Determine the [X, Y] coordinate at the center of the cell enclosing the given text.  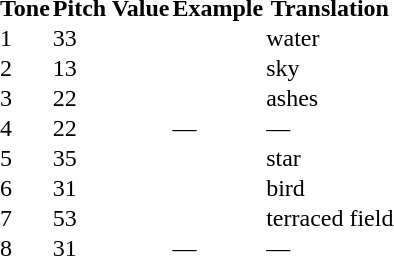
6 [25, 188]
1 [25, 38]
water [330, 38]
35 [112, 158]
2 [25, 68]
4 [25, 128]
3 [25, 98]
7 [25, 218]
ashes [330, 98]
star [330, 158]
bird [330, 188]
31 [112, 188]
5 [25, 158]
terraced field [330, 218]
13 [112, 68]
33 [112, 38]
53 [112, 218]
sky [330, 68]
